Return the (x, y) coordinate for the center point of the cell that contains the specified text.  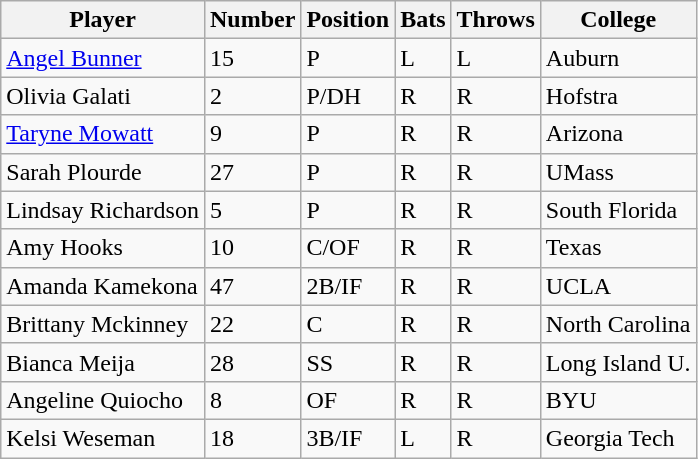
UMass (618, 172)
Lindsay Richardson (103, 210)
Hofstra (618, 96)
C (348, 324)
2B/IF (348, 286)
22 (252, 324)
Texas (618, 248)
8 (252, 400)
Angel Bunner (103, 58)
2 (252, 96)
Number (252, 20)
Kelsi Weseman (103, 438)
Sarah Plourde (103, 172)
C/OF (348, 248)
15 (252, 58)
Amanda Kamekona (103, 286)
Arizona (618, 134)
Georgia Tech (618, 438)
BYU (618, 400)
27 (252, 172)
10 (252, 248)
College (618, 20)
Long Island U. (618, 362)
9 (252, 134)
3B/IF (348, 438)
Taryne Mowatt (103, 134)
SS (348, 362)
Olivia Galati (103, 96)
OF (348, 400)
Auburn (618, 58)
28 (252, 362)
5 (252, 210)
Bats (423, 20)
47 (252, 286)
Position (348, 20)
UCLA (618, 286)
Brittany Mckinney (103, 324)
Player (103, 20)
Amy Hooks (103, 248)
Bianca Meija (103, 362)
P/DH (348, 96)
Angeline Quiocho (103, 400)
Throws (496, 20)
South Florida (618, 210)
North Carolina (618, 324)
18 (252, 438)
